Return [X, Y] of the center of cell containing provided text 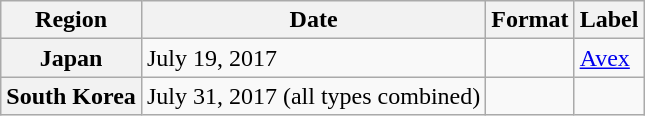
Date [313, 20]
Japan [72, 58]
July 19, 2017 [313, 58]
South Korea [72, 96]
Region [72, 20]
Format [530, 20]
Avex [609, 58]
July 31, 2017 (all types combined) [313, 96]
Label [609, 20]
